Find where the given text appears and provide that cell's center as [X, Y] coordinate. 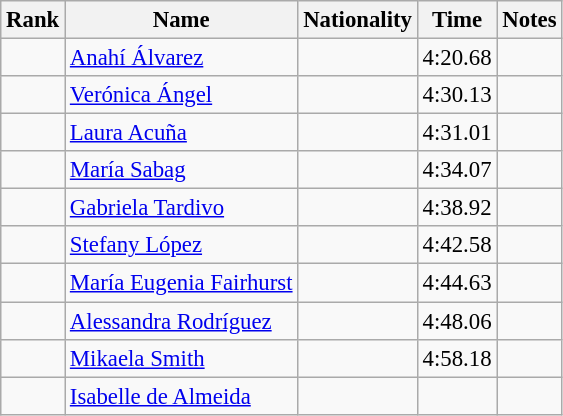
4:42.58 [457, 245]
Time [457, 20]
Alessandra Rodríguez [182, 321]
Verónica Ángel [182, 95]
María Sabag [182, 170]
4:20.68 [457, 58]
Anahí Álvarez [182, 58]
Notes [530, 20]
4:31.01 [457, 133]
4:48.06 [457, 321]
Name [182, 20]
4:58.18 [457, 358]
Stefany López [182, 245]
Rank [33, 20]
4:34.07 [457, 170]
Nationality [358, 20]
4:30.13 [457, 95]
Gabriela Tardivo [182, 208]
Isabelle de Almeida [182, 396]
4:44.63 [457, 283]
María Eugenia Fairhurst [182, 283]
Mikaela Smith [182, 358]
Laura Acuña [182, 133]
4:38.92 [457, 208]
